Pinpoint the cell where the given text exists, returning its [X, Y] midpoint coordinate. 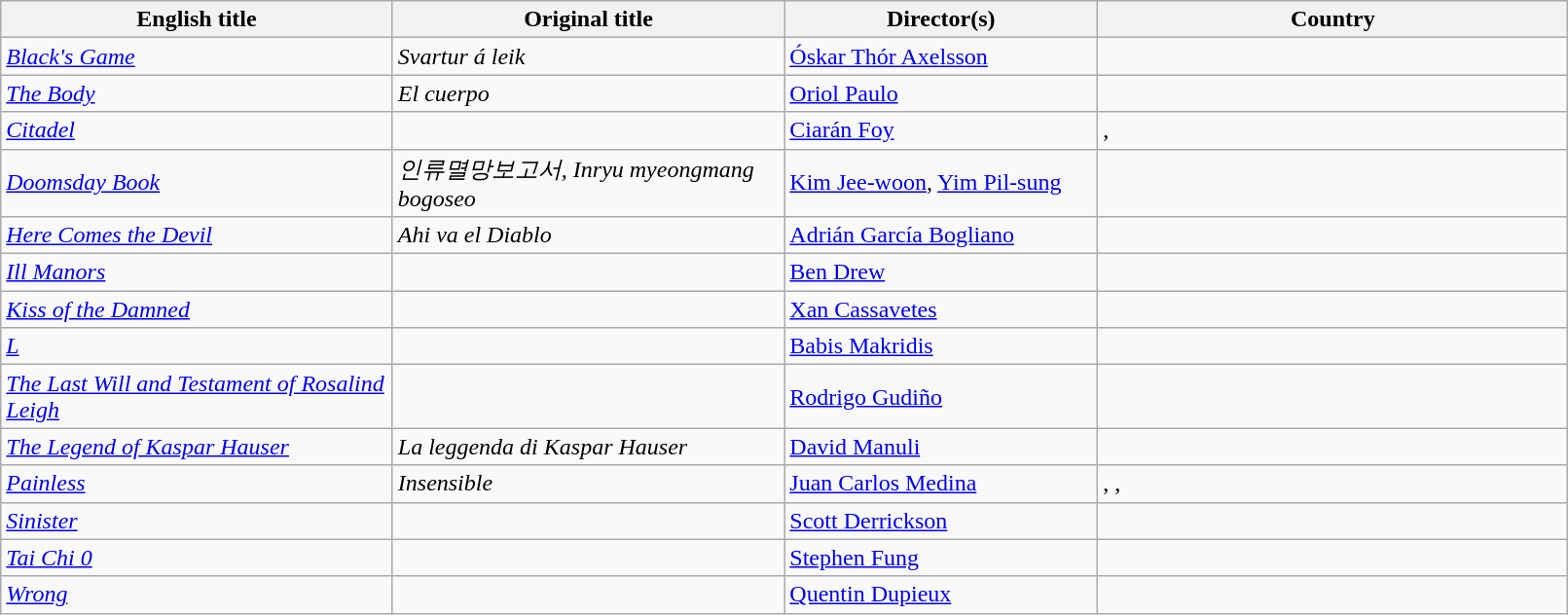
The Legend of Kaspar Hauser [197, 447]
Quentin Dupieux [941, 595]
Stephen Fung [941, 558]
Adrián García Bogliano [941, 235]
Sinister [197, 521]
Here Comes the Devil [197, 235]
Original title [588, 19]
Kiss of the Damned [197, 309]
The Body [197, 93]
Black's Game [197, 56]
Kim Jee-woon, Yim Pil-sung [941, 183]
The Last Will and Testament of Rosalind Leigh [197, 397]
La leggenda di Kaspar Hauser [588, 447]
English title [197, 19]
David Manuli [941, 447]
, [1333, 130]
Svartur á leik [588, 56]
Oriol Paulo [941, 93]
Tai Chi 0 [197, 558]
, , [1333, 484]
Scott Derrickson [941, 521]
Director(s) [941, 19]
Insensible [588, 484]
Wrong [197, 595]
Juan Carlos Medina [941, 484]
인류멸망보고서, Inryu myeongmang bogoseo [588, 183]
Country [1333, 19]
Babis Makridis [941, 346]
Painless [197, 484]
Ill Manors [197, 272]
Óskar Thór Axelsson [941, 56]
L [197, 346]
Ahi va el Diablo [588, 235]
Xan Cassavetes [941, 309]
Ben Drew [941, 272]
El cuerpo [588, 93]
Doomsday Book [197, 183]
Ciarán Foy [941, 130]
Rodrigo Gudiño [941, 397]
Citadel [197, 130]
